From the cell containing the given text, extract its center point as [x, y] coordinate. 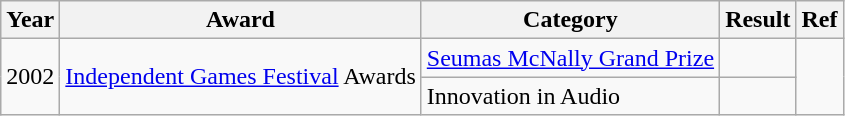
Category [570, 20]
Result [758, 20]
Year [30, 20]
Independent Games Festival Awards [240, 77]
Ref [820, 20]
Seumas McNally Grand Prize [570, 58]
Innovation in Audio [570, 96]
2002 [30, 77]
Award [240, 20]
